Determine the (X, Y) coordinate at the center of the cell enclosing the given text.  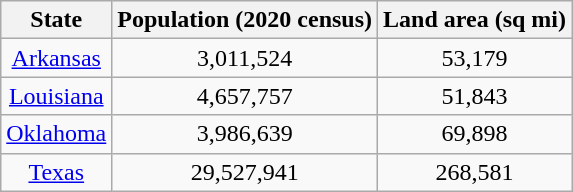
29,527,941 (245, 172)
69,898 (475, 134)
4,657,757 (245, 96)
3,011,524 (245, 58)
Oklahoma (56, 134)
Population (2020 census) (245, 20)
268,581 (475, 172)
3,986,639 (245, 134)
Arkansas (56, 58)
53,179 (475, 58)
51,843 (475, 96)
State (56, 20)
Louisiana (56, 96)
Texas (56, 172)
Land area (sq mi) (475, 20)
